Search for the cell housing the specified text and yield its [X, Y] center coordinate. 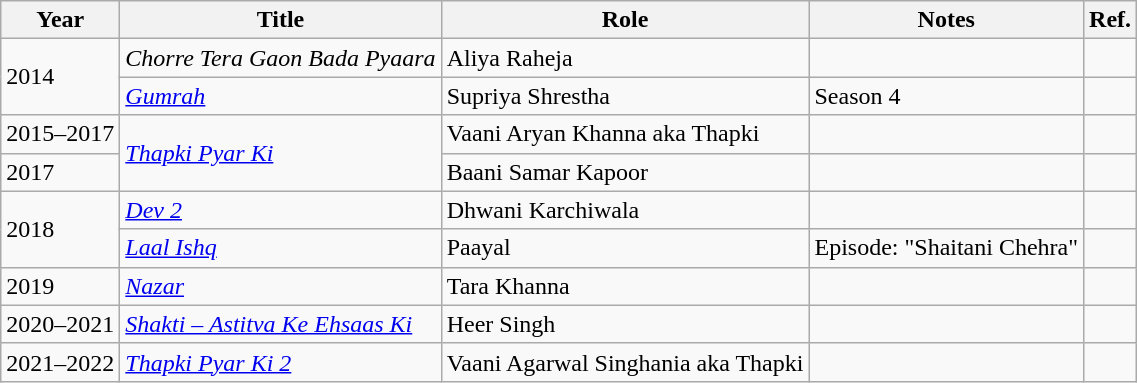
Role [625, 20]
Episode: "Shaitani Chehra" [946, 248]
2021–2022 [60, 362]
2018 [60, 229]
Gumrah [280, 96]
Vaani Agarwal Singhania aka Thapki [625, 362]
Vaani Aryan Khanna aka Thapki [625, 134]
Year [60, 20]
Thapki Pyar Ki [280, 153]
2017 [60, 172]
Supriya Shrestha [625, 96]
Chorre Tera Gaon Bada Pyaara [280, 58]
Season 4 [946, 96]
Notes [946, 20]
Dhwani Karchiwala [625, 210]
Nazar [280, 286]
2015–2017 [60, 134]
Shakti – Astitva Ke Ehsaas Ki [280, 324]
Title [280, 20]
Tara Khanna [625, 286]
Aliya Raheja [625, 58]
Baani Samar Kapoor [625, 172]
Paayal [625, 248]
Ref. [1110, 20]
2019 [60, 286]
2014 [60, 77]
Dev 2 [280, 210]
Thapki Pyar Ki 2 [280, 362]
2020–2021 [60, 324]
Heer Singh [625, 324]
Laal Ishq [280, 248]
